Find where the given text appears and provide that cell's center as [x, y] coordinate. 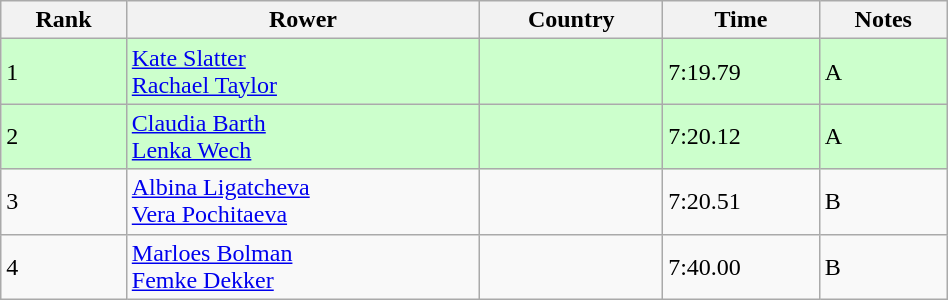
7:20.12 [742, 136]
Notes [883, 20]
Rank [64, 20]
1 [64, 72]
Claudia BarthLenka Wech [303, 136]
Rower [303, 20]
7:19.79 [742, 72]
Kate SlatterRachael Taylor [303, 72]
Time [742, 20]
Albina LigatchevaVera Pochitaeva [303, 202]
4 [64, 266]
2 [64, 136]
7:20.51 [742, 202]
Country [572, 20]
3 [64, 202]
Marloes BolmanFemke Dekker [303, 266]
7:40.00 [742, 266]
